For the text-containing cell, return its midpoint in (X, Y) coordinate format. 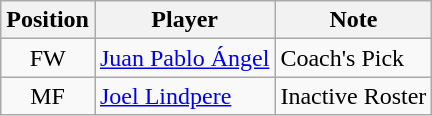
Position (48, 20)
Player (184, 20)
Note (354, 20)
MF (48, 96)
Coach's Pick (354, 58)
Inactive Roster (354, 96)
FW (48, 58)
Joel Lindpere (184, 96)
Juan Pablo Ángel (184, 58)
